Return the (X, Y) coordinate for the center point of the cell that contains the specified text.  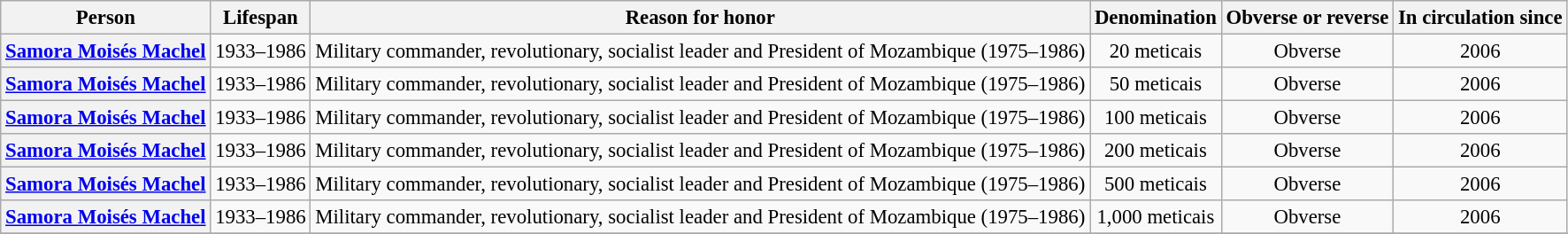
100 meticais (1156, 118)
Reason for honor (701, 18)
50 meticais (1156, 84)
In circulation since (1480, 18)
20 meticais (1156, 51)
Obverse or reverse (1307, 18)
Lifespan (260, 18)
Denomination (1156, 18)
200 meticais (1156, 151)
1,000 meticais (1156, 217)
500 meticais (1156, 184)
Person (106, 18)
